Determine the [x, y] coordinate at the center of the cell enclosing the given text.  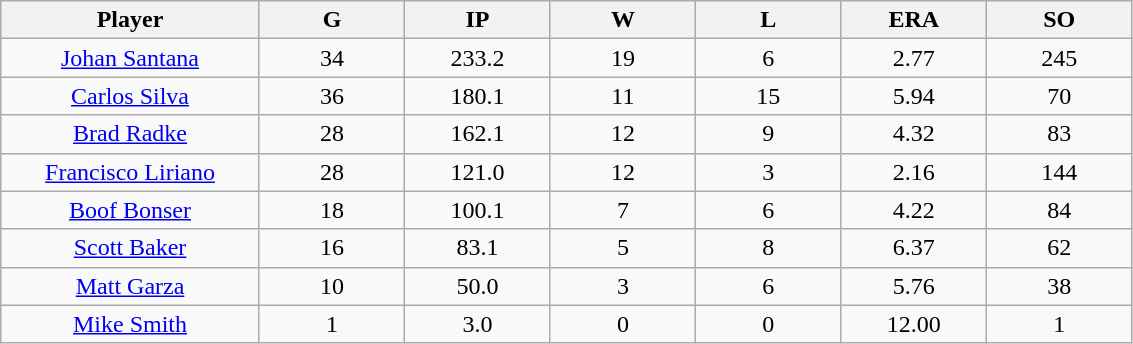
12.00 [914, 324]
5 [622, 248]
121.0 [478, 172]
15 [768, 96]
100.1 [478, 210]
2.77 [914, 58]
Scott Baker [130, 248]
245 [1059, 58]
50.0 [478, 286]
Francisco Liriano [130, 172]
2.16 [914, 172]
11 [622, 96]
IP [478, 20]
G [332, 20]
144 [1059, 172]
38 [1059, 286]
18 [332, 210]
Carlos Silva [130, 96]
16 [332, 248]
Brad Radke [130, 134]
3.0 [478, 324]
180.1 [478, 96]
9 [768, 134]
34 [332, 58]
36 [332, 96]
ERA [914, 20]
Player [130, 20]
8 [768, 248]
6.37 [914, 248]
62 [1059, 248]
Matt Garza [130, 286]
5.94 [914, 96]
4.32 [914, 134]
233.2 [478, 58]
84 [1059, 210]
83.1 [478, 248]
4.22 [914, 210]
Boof Bonser [130, 210]
L [768, 20]
19 [622, 58]
70 [1059, 96]
10 [332, 286]
83 [1059, 134]
7 [622, 210]
SO [1059, 20]
W [622, 20]
Johan Santana [130, 58]
162.1 [478, 134]
Mike Smith [130, 324]
5.76 [914, 286]
